Search for the cell housing the specified text and yield its [X, Y] center coordinate. 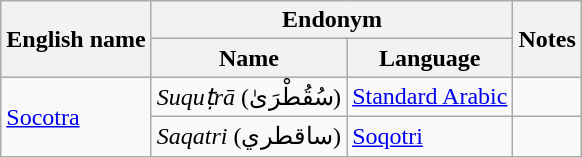
Socotra [76, 116]
Saqatri (ساقطري) [248, 136]
Soqotri [430, 136]
Name [248, 58]
Suquṭrā (سُقُطْرَىٰ) [248, 97]
Notes [547, 39]
Standard Arabic [430, 97]
English name [76, 39]
Language [430, 58]
Endonym [332, 20]
